Capture the cell that displays the provided text and extract its (X, Y) central coordinate. 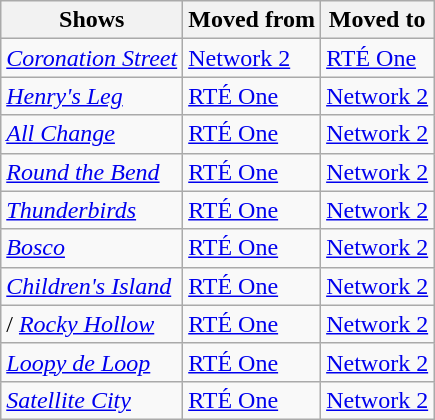
Round the Bend (92, 172)
Satellite City (92, 400)
Loopy de Loop (92, 362)
Bosco (92, 248)
Henry's Leg (92, 96)
/ Rocky Hollow (92, 324)
Children's Island (92, 286)
Coronation Street (92, 58)
Shows (92, 20)
Moved from (252, 20)
Thunderbirds (92, 210)
All Change (92, 134)
Moved to (378, 20)
